For the text-containing cell, return its midpoint in [x, y] coordinate format. 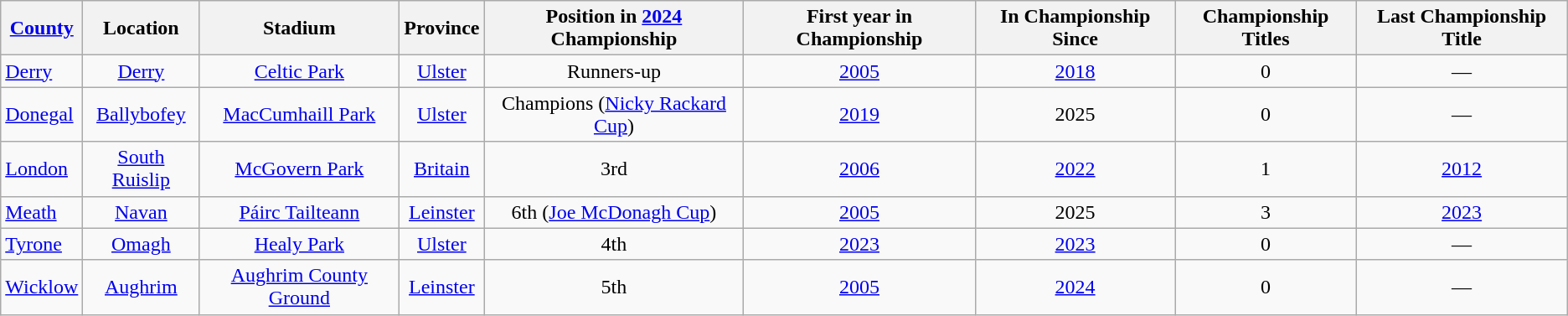
Championship Titles [1266, 28]
5th [614, 287]
2019 [859, 114]
Ballybofey [141, 114]
1 [1266, 169]
Runners-up [614, 71]
2024 [1075, 287]
County [42, 28]
3 [1266, 212]
Aughrim [141, 287]
Position in 2024 Championship [614, 28]
Tyrone [42, 244]
2012 [1462, 169]
2018 [1075, 71]
Last Championship Title [1462, 28]
6th (Joe McDonagh Cup) [614, 212]
Navan [141, 212]
Celtic Park [300, 71]
Britain [442, 169]
McGovern Park [300, 169]
Omagh [141, 244]
Aughrim County Ground [300, 287]
2022 [1075, 169]
London [42, 169]
Wicklow [42, 287]
First year in Championship [859, 28]
Location [141, 28]
Donegal [42, 114]
Champions (Nicky Rackard Cup) [614, 114]
In Championship Since [1075, 28]
Stadium [300, 28]
4th [614, 244]
MacCumhaill Park [300, 114]
2006 [859, 169]
South Ruislip [141, 169]
Páirc Tailteann [300, 212]
3rd [614, 169]
Meath [42, 212]
Healy Park [300, 244]
Province [442, 28]
